Return the [x, y] coordinate for the center point of the cell that contains the specified text.  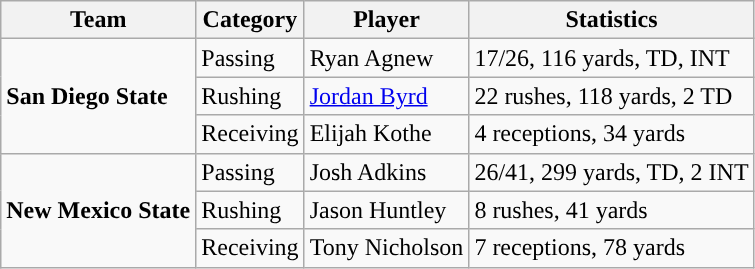
Tony Nicholson [386, 248]
New Mexico State [98, 210]
17/26, 116 yards, TD, INT [612, 58]
8 rushes, 41 yards [612, 210]
San Diego State [98, 96]
Ryan Agnew [386, 58]
Player [386, 20]
Category [250, 20]
4 receptions, 34 yards [612, 134]
22 rushes, 118 yards, 2 TD [612, 96]
Josh Adkins [386, 172]
26/41, 299 yards, TD, 2 INT [612, 172]
Statistics [612, 20]
Elijah Kothe [386, 134]
Team [98, 20]
7 receptions, 78 yards [612, 248]
Jordan Byrd [386, 96]
Jason Huntley [386, 210]
